Capture the cell that displays the provided text and extract its (x, y) central coordinate. 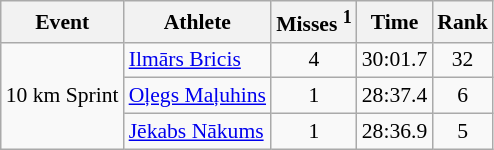
Oļegs Maļuhins (198, 96)
Ilmārs Bricis (198, 60)
Athlete (198, 22)
28:36.9 (394, 132)
Event (62, 22)
Rank (462, 22)
Jēkabs Nākums (198, 132)
5 (462, 132)
6 (462, 96)
10 km Sprint (62, 96)
4 (314, 60)
Misses 1 (314, 22)
28:37.4 (394, 96)
30:01.7 (394, 60)
Time (394, 22)
32 (462, 60)
